Pinpoint the cell where the given text exists, returning its [x, y] midpoint coordinate. 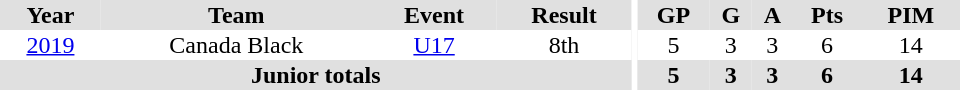
A [772, 15]
Team [236, 15]
U17 [434, 45]
G [730, 15]
Junior totals [316, 75]
Result [564, 15]
8th [564, 45]
2019 [50, 45]
Year [50, 15]
PIM [911, 15]
Pts [826, 15]
Canada Black [236, 45]
GP [674, 15]
Event [434, 15]
